Locate the cell with the specified text and output its [X, Y] center coordinate. 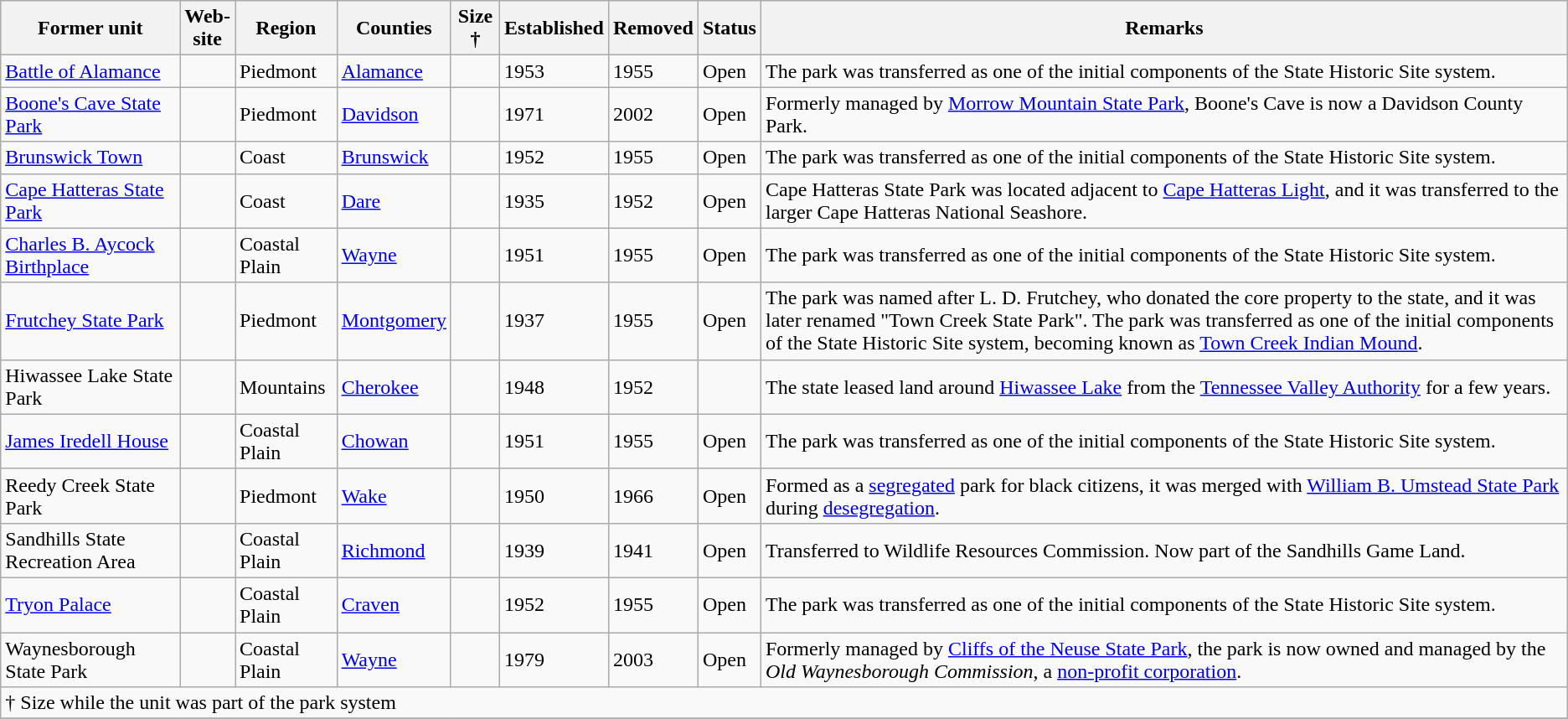
Craven [394, 605]
Mountains [286, 387]
Established [554, 28]
1950 [554, 496]
Davidson [394, 114]
Waynesborough State Park [90, 659]
1941 [653, 550]
Transferred to Wildlife Resources Commission. Now part of the Sandhills Game Land. [1164, 550]
Sandhills State Recreation Area [90, 550]
Formed as a segregated park for black citizens, it was merged with William B. Umstead State Park during desegregation. [1164, 496]
Richmond [394, 550]
2003 [653, 659]
Boone's Cave State Park [90, 114]
Reedy Creek State Park [90, 496]
1979 [554, 659]
Web-site [208, 28]
Size † [475, 28]
1935 [554, 201]
Brunswick [394, 158]
Cherokee [394, 387]
Hiwassee Lake State Park [90, 387]
Frutchey State Park [90, 321]
† Size while the unit was part of the park system [784, 703]
Charles B. Aycock Birthplace [90, 255]
Tryon Palace [90, 605]
James Iredell House [90, 441]
Cape Hatteras State Park was located adjacent to Cape Hatteras Light, and it was transferred to the larger Cape Hatteras National Seashore. [1164, 201]
The state leased land around Hiwassee Lake from the Tennessee Valley Authority for a few years. [1164, 387]
1948 [554, 387]
Wake [394, 496]
Alamance [394, 71]
1937 [554, 321]
Removed [653, 28]
Counties [394, 28]
Formerly managed by Morrow Mountain State Park, Boone's Cave is now a Davidson County Park. [1164, 114]
Former unit [90, 28]
1939 [554, 550]
Cape Hatteras State Park [90, 201]
Status [729, 28]
1966 [653, 496]
1953 [554, 71]
Brunswick Town [90, 158]
Battle of Alamance [90, 71]
Montgomery [394, 321]
Remarks [1164, 28]
1971 [554, 114]
Formerly managed by Cliffs of the Neuse State Park, the park is now owned and managed by the Old Waynesborough Commission, a non-profit corporation. [1164, 659]
Chowan [394, 441]
Region [286, 28]
2002 [653, 114]
Dare [394, 201]
